From the cell containing the given text, extract its center point as (x, y) coordinate. 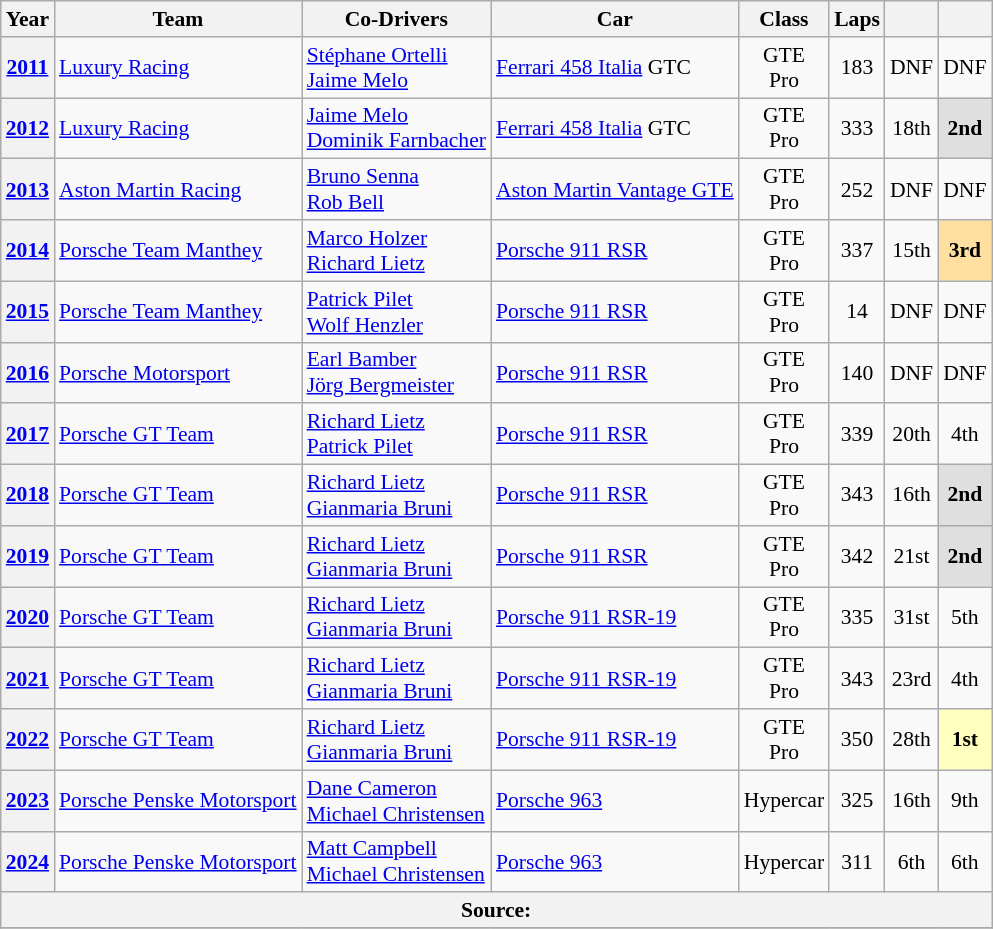
2023 (28, 800)
Dane Cameron Michael Christensen (396, 800)
Porsche Motorsport (178, 372)
2018 (28, 496)
2011 (28, 68)
2024 (28, 862)
2015 (28, 312)
Class (784, 19)
Aston Martin Vantage GTE (615, 190)
Source: (496, 911)
31st (912, 618)
252 (857, 190)
335 (857, 618)
Jaime Melo Dominik Farnbacher (396, 128)
1st (964, 740)
21st (912, 556)
Aston Martin Racing (178, 190)
15th (912, 250)
Co-Drivers (396, 19)
Stéphane Ortelli Jaime Melo (396, 68)
2021 (28, 678)
9th (964, 800)
Patrick Pilet Wolf Henzler (396, 312)
350 (857, 740)
2022 (28, 740)
Earl Bamber Jörg Bergmeister (396, 372)
2016 (28, 372)
Matt Campbell Michael Christensen (396, 862)
2017 (28, 434)
Marco Holzer Richard Lietz (396, 250)
Team (178, 19)
14 (857, 312)
2013 (28, 190)
20th (912, 434)
339 (857, 434)
28th (912, 740)
Richard Lietz Patrick Pilet (396, 434)
23rd (912, 678)
2020 (28, 618)
333 (857, 128)
5th (964, 618)
140 (857, 372)
Laps (857, 19)
183 (857, 68)
337 (857, 250)
18th (912, 128)
Bruno Senna Rob Bell (396, 190)
2014 (28, 250)
325 (857, 800)
Year (28, 19)
Car (615, 19)
2012 (28, 128)
311 (857, 862)
2019 (28, 556)
3rd (964, 250)
342 (857, 556)
